Locate the cell with the specified text and output its [x, y] center coordinate. 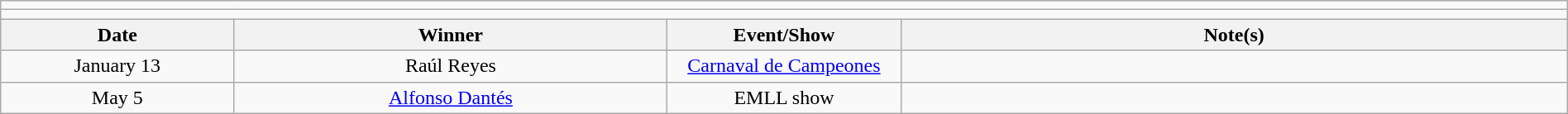
Event/Show [784, 35]
Winner [451, 35]
Note(s) [1234, 35]
Carnaval de Campeones [784, 66]
EMLL show [784, 97]
May 5 [117, 97]
January 13 [117, 66]
Date [117, 35]
Alfonso Dantés [451, 97]
Raúl Reyes [451, 66]
